For the text-containing cell, return its midpoint in (x, y) coordinate format. 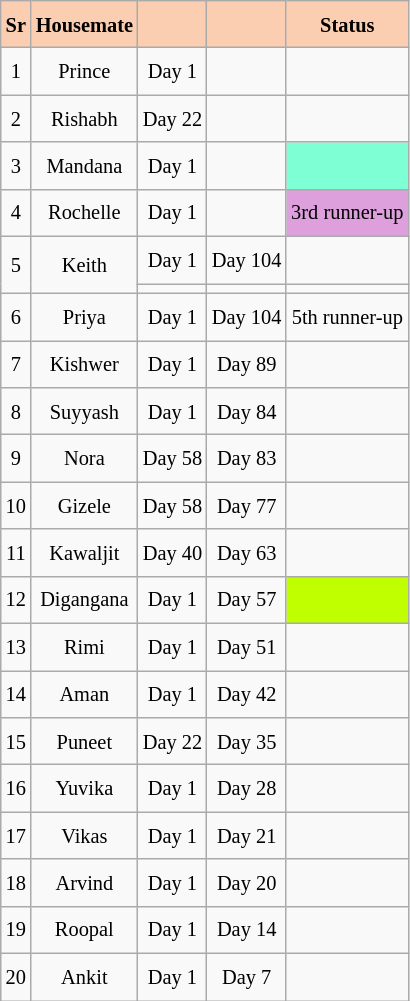
19 (16, 930)
Roopal (84, 930)
Day 57 (246, 600)
Digangana (84, 600)
Puneet (84, 740)
Day 84 (246, 410)
4 (16, 212)
Day 63 (246, 552)
17 (16, 836)
20 (16, 976)
Gizele (84, 506)
2 (16, 118)
Day 20 (246, 882)
Day 21 (246, 836)
3rd runner-up (347, 212)
Keith (84, 264)
12 (16, 600)
6 (16, 316)
8 (16, 410)
10 (16, 506)
18 (16, 882)
5 (16, 264)
14 (16, 694)
Housemate (84, 24)
3 (16, 166)
Day 28 (246, 788)
9 (16, 458)
1 (16, 72)
Sr (16, 24)
Rimi (84, 646)
Day 35 (246, 740)
Day 42 (246, 694)
Status (347, 24)
5th runner-up (347, 316)
Day 77 (246, 506)
Rochelle (84, 212)
Day 89 (246, 364)
Arvind (84, 882)
Mandana (84, 166)
13 (16, 646)
Day 40 (172, 552)
Aman (84, 694)
7 (16, 364)
Yuvika (84, 788)
Day 7 (246, 976)
Day 14 (246, 930)
Day 51 (246, 646)
Suyyash (84, 410)
Kawaljit (84, 552)
Vikas (84, 836)
15 (16, 740)
11 (16, 552)
Prince (84, 72)
Kishwer (84, 364)
Nora (84, 458)
Day 83 (246, 458)
Rishabh (84, 118)
16 (16, 788)
Ankit (84, 976)
Priya (84, 316)
